Pinpoint the cell where the given text exists, returning its (x, y) midpoint coordinate. 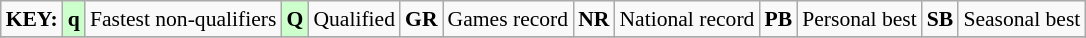
PB (778, 19)
NR (594, 19)
q (74, 19)
Fastest non-qualifiers (184, 19)
Personal best (860, 19)
GR (422, 19)
Qualified (354, 19)
National record (686, 19)
Games record (508, 19)
KEY: (32, 19)
SB (940, 19)
Q (294, 19)
Seasonal best (1022, 19)
